Determine the [x, y] coordinate at the center of the cell enclosing the given text.  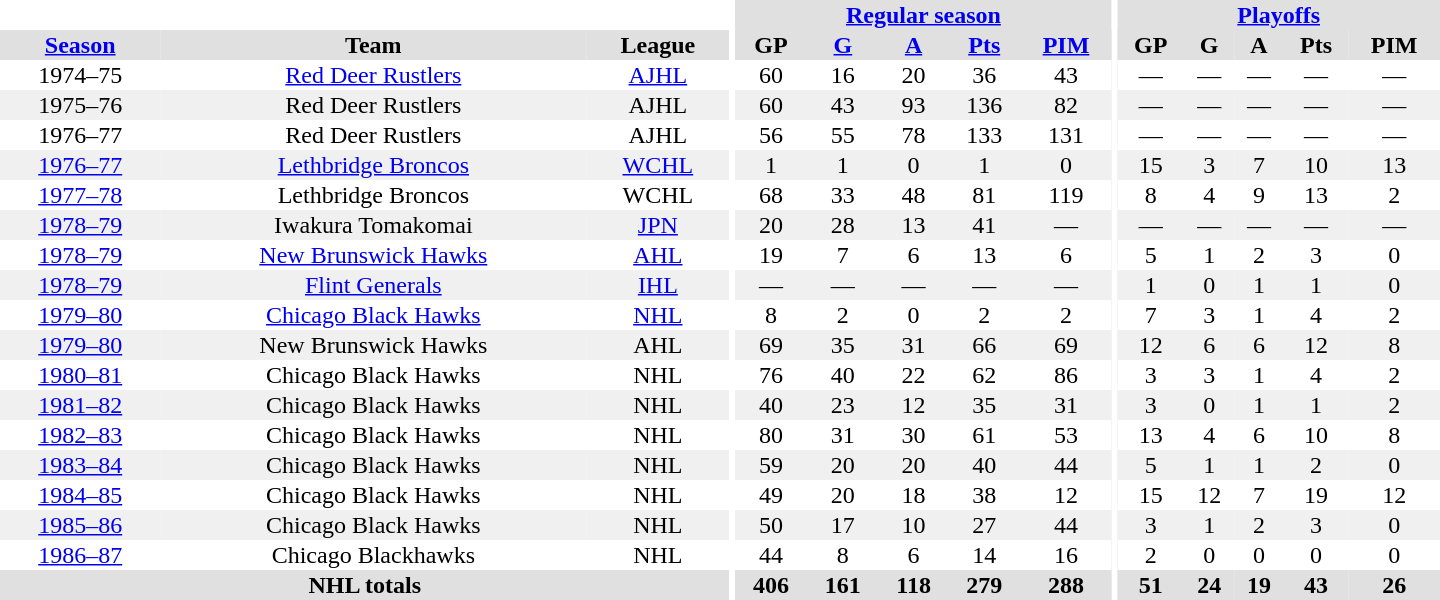
86 [1066, 375]
76 [771, 375]
49 [771, 495]
38 [984, 495]
131 [1066, 135]
66 [984, 345]
17 [843, 525]
9 [1259, 195]
28 [843, 225]
51 [1150, 585]
1977–78 [80, 195]
18 [914, 495]
93 [914, 105]
24 [1209, 585]
1983–84 [80, 465]
26 [1394, 585]
1981–82 [80, 405]
288 [1066, 585]
JPN [658, 225]
1986–87 [80, 555]
59 [771, 465]
80 [771, 435]
Flint Generals [373, 285]
55 [843, 135]
119 [1066, 195]
41 [984, 225]
1980–81 [80, 375]
82 [1066, 105]
56 [771, 135]
NHL totals [364, 585]
30 [914, 435]
50 [771, 525]
62 [984, 375]
1975–76 [80, 105]
406 [771, 585]
36 [984, 75]
League [658, 45]
33 [843, 195]
53 [1066, 435]
Playoffs [1278, 15]
Season [80, 45]
27 [984, 525]
22 [914, 375]
Regular season [924, 15]
161 [843, 585]
Iwakura Tomakomai [373, 225]
118 [914, 585]
279 [984, 585]
133 [984, 135]
Team [373, 45]
136 [984, 105]
Chicago Blackhawks [373, 555]
61 [984, 435]
1985–86 [80, 525]
1982–83 [80, 435]
23 [843, 405]
14 [984, 555]
78 [914, 135]
81 [984, 195]
IHL [658, 285]
48 [914, 195]
1984–85 [80, 495]
1974–75 [80, 75]
68 [771, 195]
